Provide the [x, y] coordinate of the cell's center where the given text is located.  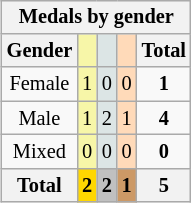
5 [164, 185]
Gender [40, 51]
Male [40, 118]
Mixed [40, 152]
4 [164, 118]
Medals by gender [96, 17]
Female [40, 84]
